Return [x, y] of the center of cell containing provided text 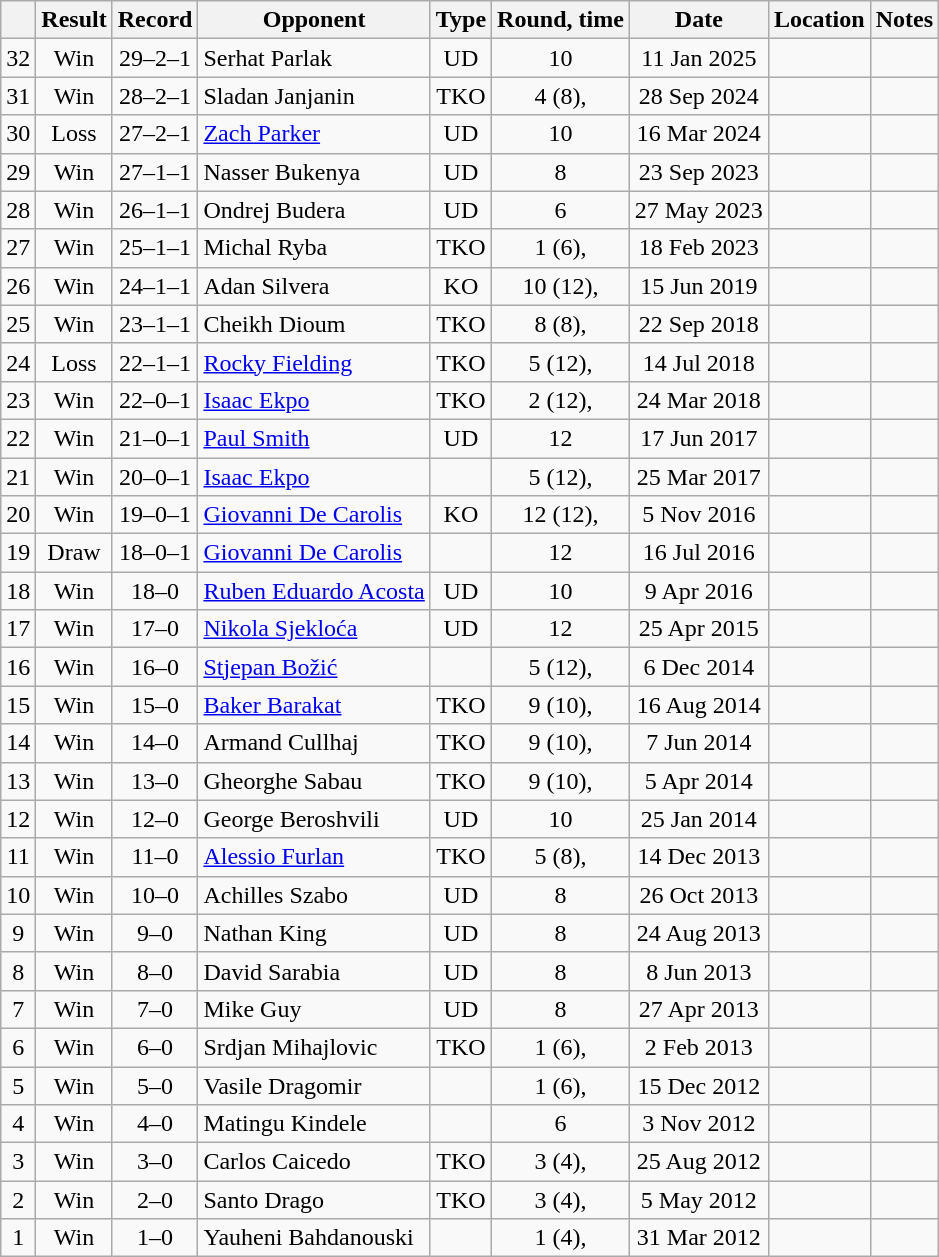
Carlos Caicedo [314, 1162]
Record [155, 20]
4–0 [155, 1124]
25–1–1 [155, 248]
4 (8), [561, 96]
2 [18, 1200]
Vasile Dragomir [314, 1085]
Armand Cullhaj [314, 743]
5–0 [155, 1085]
14 Jul 2018 [698, 362]
David Sarabia [314, 971]
7 [18, 1009]
Sladan Janjanin [314, 96]
4 [18, 1124]
12–0 [155, 819]
27 [18, 248]
25 Jan 2014 [698, 819]
28–2–1 [155, 96]
Srdjan Mihajlovic [314, 1047]
19 [18, 553]
Serhat Parlak [314, 58]
Zach Parker [314, 134]
27–1–1 [155, 172]
24 [18, 362]
17 [18, 629]
9 Apr 2016 [698, 591]
22 [18, 438]
23 Sep 2023 [698, 172]
3 [18, 1162]
14 Dec 2013 [698, 857]
3 Nov 2012 [698, 1124]
16 Jul 2016 [698, 553]
11 Jan 2025 [698, 58]
31 Mar 2012 [698, 1238]
5 Nov 2016 [698, 515]
18 [18, 591]
Rocky Fielding [314, 362]
9 [18, 933]
26–1–1 [155, 210]
15 Jun 2019 [698, 286]
Nasser Bukenya [314, 172]
27 May 2023 [698, 210]
21 [18, 477]
1 (4), [561, 1238]
24 Aug 2013 [698, 933]
22 Sep 2018 [698, 324]
25 Aug 2012 [698, 1162]
22–0–1 [155, 400]
16 Aug 2014 [698, 705]
Mike Guy [314, 1009]
10–0 [155, 895]
2–0 [155, 1200]
10 (12), [561, 286]
15 [18, 705]
25 Mar 2017 [698, 477]
Adan Silvera [314, 286]
5 May 2012 [698, 1200]
Round, time [561, 20]
Draw [74, 553]
8 Jun 2013 [698, 971]
Yauheni Bahdanouski [314, 1238]
26 Oct 2013 [698, 895]
18–0–1 [155, 553]
Ondrej Budera [314, 210]
16–0 [155, 667]
14 [18, 743]
5 [18, 1085]
Alessio Furlan [314, 857]
11 [18, 857]
26 [18, 286]
George Beroshvili [314, 819]
24 Mar 2018 [698, 400]
28 [18, 210]
20 [18, 515]
14–0 [155, 743]
27 Apr 2013 [698, 1009]
1 [18, 1238]
23–1–1 [155, 324]
17 Jun 2017 [698, 438]
Santo Drago [314, 1200]
15–0 [155, 705]
32 [18, 58]
Notes [904, 20]
19–0–1 [155, 515]
2 (12), [561, 400]
Nathan King [314, 933]
16 Mar 2024 [698, 134]
5 (8), [561, 857]
Paul Smith [314, 438]
6–0 [155, 1047]
24–1–1 [155, 286]
Location [819, 20]
25 [18, 324]
Nikola Sjekloća [314, 629]
27–2–1 [155, 134]
Baker Barakat [314, 705]
Date [698, 20]
29 [18, 172]
Type [460, 20]
9–0 [155, 933]
7 Jun 2014 [698, 743]
Matingu Kindele [314, 1124]
13–0 [155, 781]
Cheikh Dioum [314, 324]
Gheorghe Sabau [314, 781]
Ruben Eduardo Acosta [314, 591]
15 Dec 2012 [698, 1085]
23 [18, 400]
28 Sep 2024 [698, 96]
2 Feb 2013 [698, 1047]
Opponent [314, 20]
11–0 [155, 857]
21–0–1 [155, 438]
8–0 [155, 971]
20–0–1 [155, 477]
30 [18, 134]
Achilles Szabo [314, 895]
Stjepan Božić [314, 667]
Result [74, 20]
29–2–1 [155, 58]
18 Feb 2023 [698, 248]
5 Apr 2014 [698, 781]
12 (12), [561, 515]
1–0 [155, 1238]
13 [18, 781]
6 Dec 2014 [698, 667]
7–0 [155, 1009]
8 (8), [561, 324]
16 [18, 667]
3–0 [155, 1162]
Michal Ryba [314, 248]
22–1–1 [155, 362]
25 Apr 2015 [698, 629]
31 [18, 96]
18–0 [155, 591]
17–0 [155, 629]
